Locate the cell with the specified text and output its (X, Y) center coordinate. 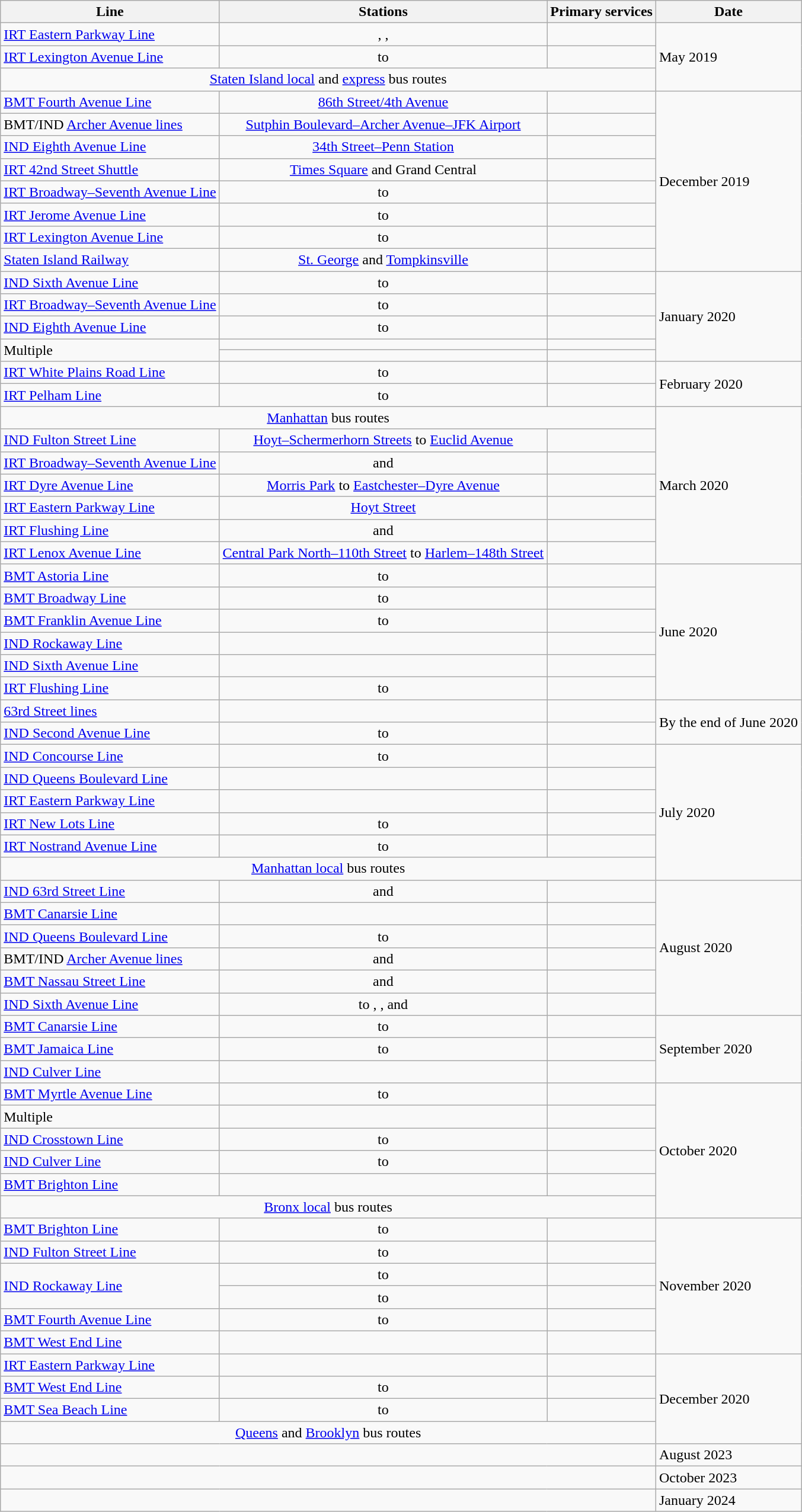
BMT Broadway Line (110, 598)
May 2019 (728, 57)
86th Street/4th Avenue (383, 102)
Stations (383, 12)
Primary services (602, 12)
BMT Nassau Street Line (110, 981)
IRT Lenox Avenue Line (110, 553)
June 2020 (728, 632)
January 2024 (728, 1500)
IRT New Lots Line (110, 824)
Morris Park to Eastchester–Dyre Avenue (383, 485)
Hoyt Street (383, 508)
By the end of June 2020 (728, 722)
to , , and (383, 1004)
December 2020 (728, 1398)
January 2020 (728, 316)
IND Second Avenue Line (110, 733)
IRT Jerome Avenue Line (110, 214)
October 2023 (728, 1478)
Staten Island local and express bus routes (328, 79)
Manhattan bus routes (328, 418)
34th Street–Penn Station (383, 147)
St. George and Tompkinsville (383, 260)
63rd Street lines (110, 711)
Central Park North–110th Street to Harlem–148th Street (383, 553)
BMT Myrtle Avenue Line (110, 1094)
Bronx local bus routes (328, 1207)
BMT Jamaica Line (110, 1049)
BMT Sea Beach Line (110, 1410)
BMT Franklin Avenue Line (110, 620)
August 2023 (728, 1455)
Sutphin Boulevard–Archer Avenue–JFK Airport (383, 124)
February 2020 (728, 384)
November 2020 (728, 1286)
IND Crosstown Line (110, 1139)
December 2019 (728, 181)
IRT 42nd Street Shuttle (110, 169)
Manhattan local bus routes (328, 869)
IRT Pelham Line (110, 395)
Line (110, 12)
IRT Dyre Avenue Line (110, 485)
Times Square and Grand Central (383, 169)
, , (383, 34)
September 2020 (728, 1049)
IND 63rd Street Line (110, 891)
Queens and Brooklyn bus routes (328, 1433)
IND Concourse Line (110, 756)
March 2020 (728, 485)
BMT Astoria Line (110, 575)
July 2020 (728, 812)
IRT White Plains Road Line (110, 373)
Staten Island Railway (110, 260)
October 2020 (728, 1151)
Date (728, 12)
Hoyt–Schermerhorn Streets to Euclid Avenue (383, 440)
August 2020 (728, 947)
IRT Nostrand Avenue Line (110, 846)
